For the text-containing cell, return its midpoint in (x, y) coordinate format. 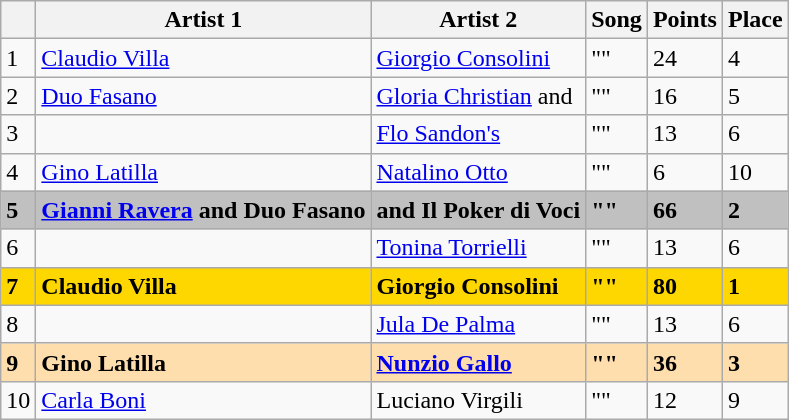
24 (684, 58)
66 (684, 210)
8 (18, 324)
and Il Poker di Voci (478, 210)
36 (684, 362)
Tonina Torrielli (478, 248)
Artist 1 (204, 20)
12 (684, 400)
Song (617, 20)
Duo Fasano (204, 96)
Flo Sandon's (478, 134)
Gloria Christian and (478, 96)
Jula De Palma (478, 324)
Luciano Virgili (478, 400)
7 (18, 286)
Place (755, 20)
Carla Boni (204, 400)
Artist 2 (478, 20)
16 (684, 96)
80 (684, 286)
Nunzio Gallo (478, 362)
Points (684, 20)
Gianni Ravera and Duo Fasano (204, 210)
Natalino Otto (478, 172)
